Capture the cell that displays the provided text and extract its (X, Y) central coordinate. 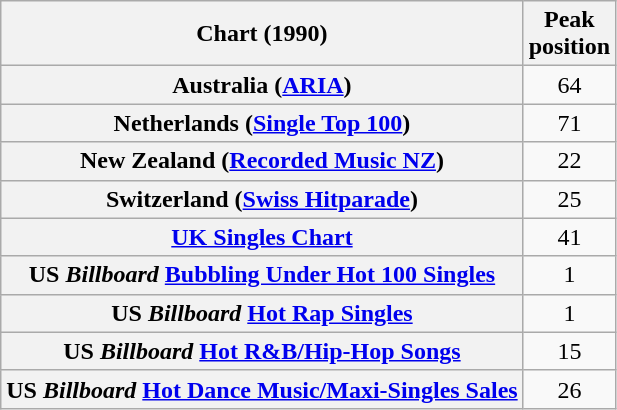
US Billboard Hot Rap Singles (262, 313)
New Zealand (Recorded Music NZ) (262, 161)
26 (569, 389)
22 (569, 161)
15 (569, 351)
UK Singles Chart (262, 237)
64 (569, 85)
Netherlands (Single Top 100) (262, 123)
25 (569, 199)
Australia (ARIA) (262, 85)
71 (569, 123)
US Billboard Hot R&B/Hip-Hop Songs (262, 351)
US Billboard Hot Dance Music/Maxi-Singles Sales (262, 389)
US Billboard Bubbling Under Hot 100 Singles (262, 275)
Switzerland (Swiss Hitparade) (262, 199)
41 (569, 237)
Chart (1990) (262, 34)
Peakposition (569, 34)
